Extract the (X, Y) coordinate from the center of the cell holding the provided text.  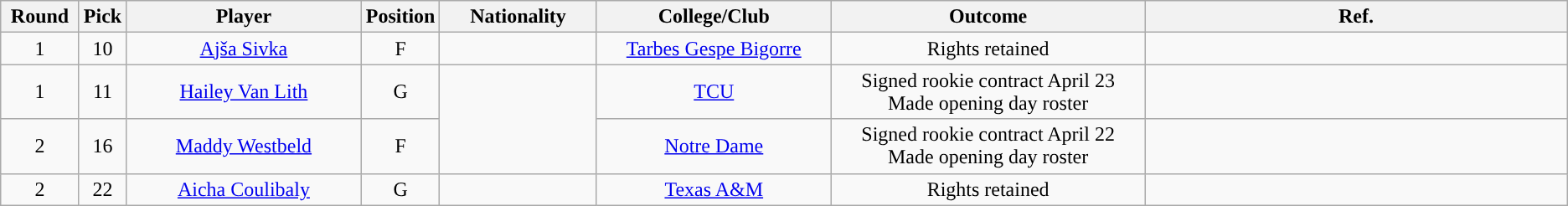
Nationality (518, 17)
Ref. (1357, 17)
11 (102, 92)
Hailey Van Lith (245, 92)
TCU (714, 92)
Tarbes Gespe Bigorre (714, 49)
Texas A&M (714, 189)
Player (245, 17)
Round (40, 17)
College/Club (714, 17)
Pick (102, 17)
22 (102, 189)
Aicha Coulibaly (245, 189)
10 (102, 49)
Maddy Westbeld (245, 146)
Signed rookie contract April 22Made opening day roster (988, 146)
Notre Dame (714, 146)
Position (400, 17)
Signed rookie contract April 23Made opening day roster (988, 92)
16 (102, 146)
Outcome (988, 17)
Ajša Sivka (245, 49)
